Determine the [x, y] coordinate at the center of the cell enclosing the given text.  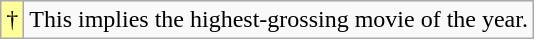
† [12, 20]
This implies the highest-grossing movie of the year. [279, 20]
